Capture the cell that displays the provided text and extract its (x, y) central coordinate. 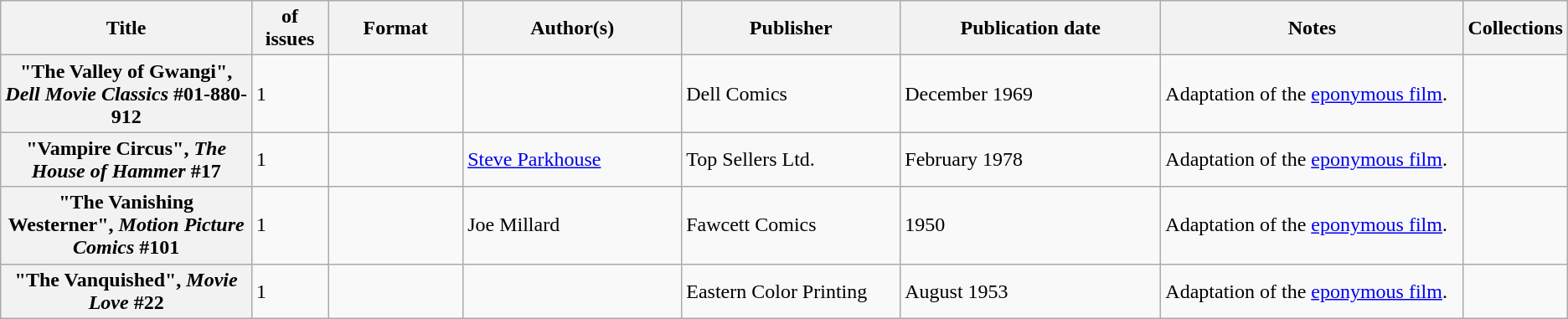
Publisher (791, 28)
Publication date (1030, 28)
1950 (1030, 225)
August 1953 (1030, 291)
Joe Millard (573, 225)
Fawcett Comics (791, 225)
"The Valley of Gwangi", Dell Movie Classics #01-880-912 (126, 94)
Title (126, 28)
of issues (290, 28)
"Vampire Circus", The House of Hammer #17 (126, 159)
Notes (1312, 28)
February 1978 (1030, 159)
Author(s) (573, 28)
"The Vanquished", Movie Love #22 (126, 291)
Collections (1515, 28)
December 1969 (1030, 94)
Format (395, 28)
Steve Parkhouse (573, 159)
Top Sellers Ltd. (791, 159)
"The Vanishing Westerner", Motion Picture Comics #101 (126, 225)
Dell Comics (791, 94)
Eastern Color Printing (791, 291)
